Search for the cell housing the specified text and yield its [x, y] center coordinate. 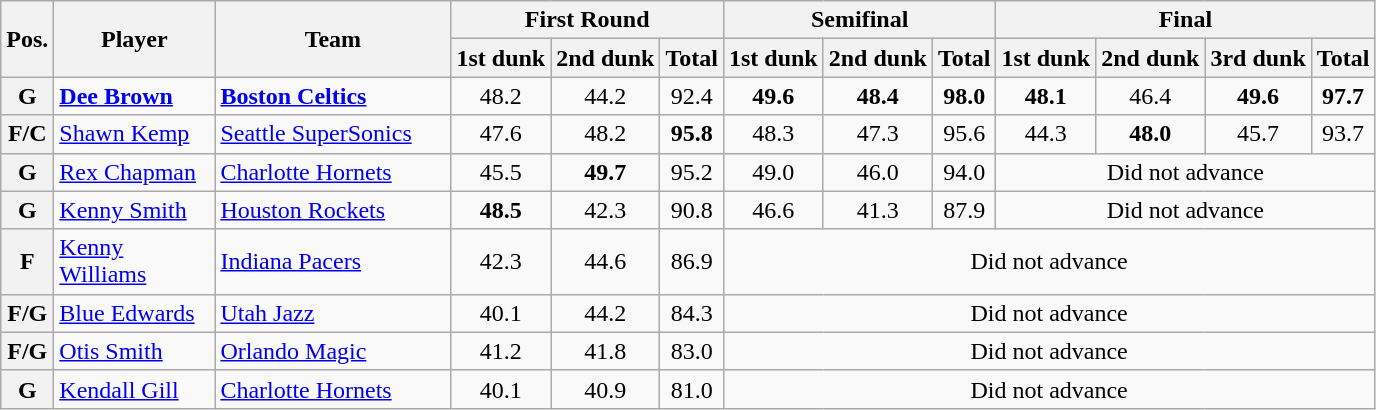
Final [1186, 20]
45.5 [501, 172]
46.4 [1150, 96]
95.8 [692, 134]
First Round [587, 20]
44.3 [1046, 134]
95.6 [964, 134]
45.7 [1258, 134]
Shawn Kemp [134, 134]
Orlando Magic [333, 351]
94.0 [964, 172]
Utah Jazz [333, 313]
95.2 [692, 172]
48.1 [1046, 96]
84.3 [692, 313]
90.8 [692, 210]
83.0 [692, 351]
48.3 [773, 134]
F/C [28, 134]
49.7 [606, 172]
92.4 [692, 96]
40.9 [606, 389]
49.0 [773, 172]
47.3 [878, 134]
F [28, 262]
Seattle SuperSonics [333, 134]
Pos. [28, 39]
44.6 [606, 262]
Otis Smith [134, 351]
41.3 [878, 210]
47.6 [501, 134]
Kendall Gill [134, 389]
46.6 [773, 210]
Kenny Williams [134, 262]
Blue Edwards [134, 313]
Team [333, 39]
Boston Celtics [333, 96]
Semifinal [859, 20]
46.0 [878, 172]
41.8 [606, 351]
97.7 [1343, 96]
93.7 [1343, 134]
48.4 [878, 96]
48.5 [501, 210]
87.9 [964, 210]
86.9 [692, 262]
Kenny Smith [134, 210]
Player [134, 39]
3rd dunk [1258, 58]
Houston Rockets [333, 210]
Indiana Pacers [333, 262]
98.0 [964, 96]
Dee Brown [134, 96]
48.0 [1150, 134]
81.0 [692, 389]
41.2 [501, 351]
Rex Chapman [134, 172]
